Return (x, y) of the center of cell containing provided text 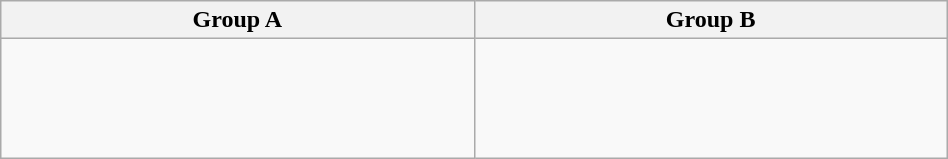
Group A (238, 20)
Group B (710, 20)
